Locate the cell with the specified text and output its (x, y) center coordinate. 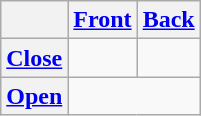
Front (102, 20)
Open (34, 96)
Close (34, 58)
Back (168, 20)
